Return the (X, Y) coordinate for the center point of the cell that contains the specified text.  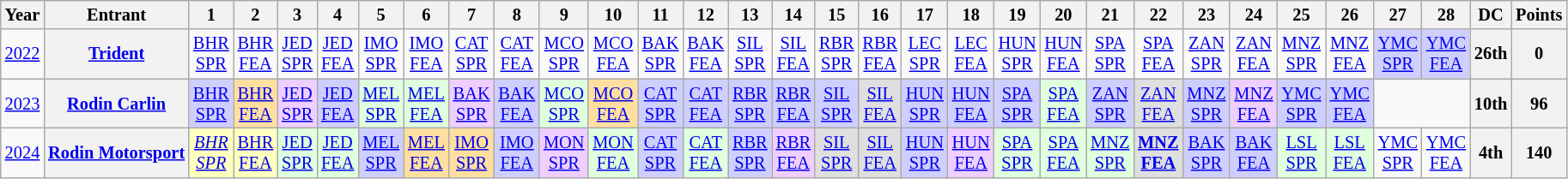
14 (793, 15)
27 (1398, 15)
9 (563, 15)
11 (661, 15)
17 (925, 15)
6 (426, 15)
8 (517, 15)
MONFEA (613, 152)
Points (1539, 15)
21 (1109, 15)
LECFEA (971, 54)
19 (1018, 15)
26 (1350, 15)
18 (971, 15)
22 (1158, 15)
4th (1491, 152)
13 (750, 15)
4 (337, 15)
2 (256, 15)
LSLSPR (1301, 152)
3 (297, 15)
96 (1539, 104)
10th (1491, 104)
MONSPR (563, 152)
24 (1254, 15)
23 (1206, 15)
25 (1301, 15)
Rodin Carlin (117, 104)
140 (1539, 152)
Rodin Motorsport (117, 152)
7 (472, 15)
12 (706, 15)
2022 (22, 54)
5 (381, 15)
15 (836, 15)
1 (211, 15)
2024 (22, 152)
Trident (117, 54)
0 (1539, 54)
10 (613, 15)
28 (1446, 15)
DC (1491, 15)
26th (1491, 54)
LECSPR (925, 54)
16 (879, 15)
2023 (22, 104)
Entrant (117, 15)
Year (22, 15)
20 (1063, 15)
LSLFEA (1350, 152)
